Determine the [X, Y] coordinate at the center of the cell enclosing the given text.  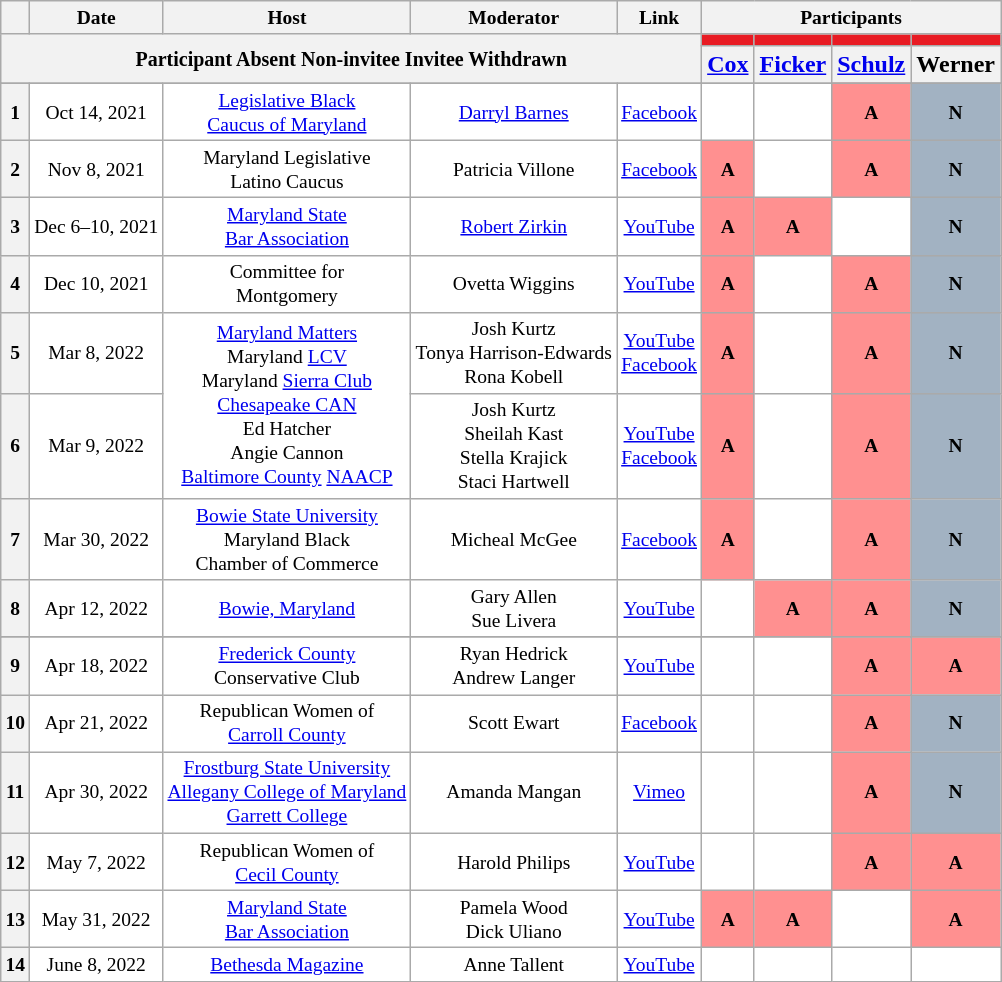
Werner [956, 64]
7 [16, 540]
Josh KurtzSheilah KastStella KrajickStaci Hartwell [514, 446]
Apr 30, 2022 [96, 792]
4 [16, 284]
Mar 30, 2022 [96, 540]
Dec 6–10, 2021 [96, 226]
Amanda Mangan [514, 792]
Maryland MattersMaryland LCVMaryland Sierra ClubChesapeake CANEd HatcherAngie CannonBaltimore County NAACP [287, 406]
9 [16, 666]
Moderator [514, 18]
Ficker [793, 64]
Vimeo [660, 792]
Cox [728, 64]
Republican Women ofCarroll County [287, 724]
Micheal McGee [514, 540]
Harold Philips [514, 862]
Mar 8, 2022 [96, 352]
Pamela WoodDick Uliano [514, 920]
Date [96, 18]
Bowie State UniversityMaryland BlackChamber of Commerce [287, 540]
Gary AllenSue Livera [514, 608]
Oct 14, 2021 [96, 112]
8 [16, 608]
11 [16, 792]
Ovetta Wiggins [514, 284]
10 [16, 724]
Apr 21, 2022 [96, 724]
Participant Absent Non-invitee Invitee Withdrawn [352, 58]
1 [16, 112]
Patricia Villone [514, 168]
Bethesda Magazine [287, 964]
Frederick CountyConservative Club [287, 666]
13 [16, 920]
Participants [852, 18]
Committee forMontgomery [287, 284]
Josh KurtzTonya Harrison-EdwardsRona Kobell [514, 352]
Bowie, Maryland [287, 608]
Nov 8, 2021 [96, 168]
Schulz [872, 64]
Link [660, 18]
12 [16, 862]
6 [16, 446]
Mar 9, 2022 [96, 446]
Apr 12, 2022 [96, 608]
Maryland LegislativeLatino Caucus [287, 168]
Apr 18, 2022 [96, 666]
Anne Tallent [514, 964]
Legislative BlackCaucus of Maryland [287, 112]
2 [16, 168]
Scott Ewart [514, 724]
May 31, 2022 [96, 920]
Ryan HedrickAndrew Langer [514, 666]
Dec 10, 2021 [96, 284]
Republican Women ofCecil County [287, 862]
May 7, 2022 [96, 862]
Darryl Barnes [514, 112]
5 [16, 352]
Robert Zirkin [514, 226]
Host [287, 18]
14 [16, 964]
June 8, 2022 [96, 964]
3 [16, 226]
Frostburg State UniversityAllegany College of MarylandGarrett College [287, 792]
